Determine the (x, y) coordinate at the center of the cell enclosing the given text.  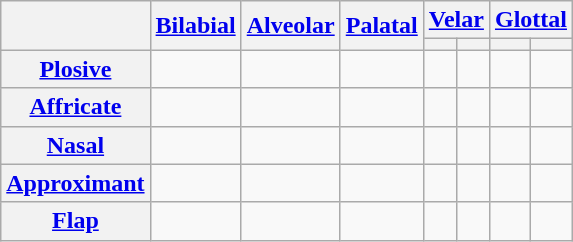
Plosive (76, 69)
Approximant (76, 183)
Nasal (76, 145)
Palatal (382, 26)
Affricate (76, 107)
Velar (456, 20)
Flap (76, 221)
Alveolar (290, 26)
Glottal (530, 20)
Bilabial (196, 26)
